Output the [x, y] coordinate of the center of the cell containing the given text.  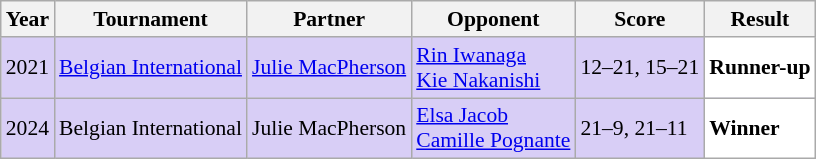
Result [760, 19]
2024 [28, 128]
Partner [329, 19]
2021 [28, 68]
Winner [760, 128]
Rin Iwanaga Kie Nakanishi [493, 68]
Score [640, 19]
Opponent [493, 19]
Year [28, 19]
21–9, 21–11 [640, 128]
Tournament [150, 19]
Elsa Jacob Camille Pognante [493, 128]
12–21, 15–21 [640, 68]
Runner-up [760, 68]
